Scan for the cell matching the given text and deliver its [x, y] coordinate at center. 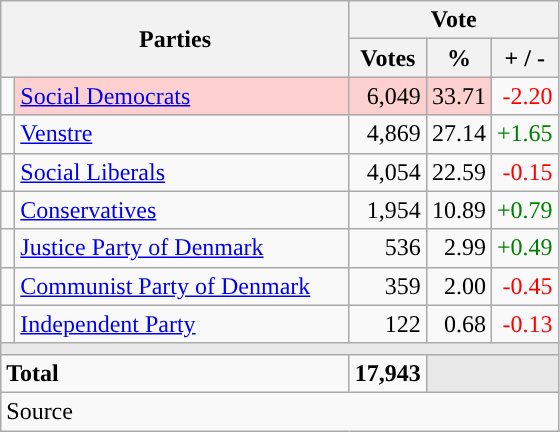
2.00 [458, 286]
Total [176, 373]
10.89 [458, 210]
27.14 [458, 134]
-2.20 [524, 96]
Independent Party [182, 324]
4,869 [388, 134]
% [458, 58]
Conservatives [182, 210]
2.99 [458, 248]
33.71 [458, 96]
-0.13 [524, 324]
359 [388, 286]
Social Liberals [182, 172]
Social Democrats [182, 96]
+ / - [524, 58]
Venstre [182, 134]
+0.49 [524, 248]
4,054 [388, 172]
Parties [176, 39]
Communist Party of Denmark [182, 286]
122 [388, 324]
536 [388, 248]
-0.15 [524, 172]
22.59 [458, 172]
1,954 [388, 210]
Vote [454, 20]
Votes [388, 58]
0.68 [458, 324]
-0.45 [524, 286]
+0.79 [524, 210]
Justice Party of Denmark [182, 248]
Source [280, 411]
17,943 [388, 373]
6,049 [388, 96]
+1.65 [524, 134]
